Determine the (x, y) coordinate at the center of the cell enclosing the given text.  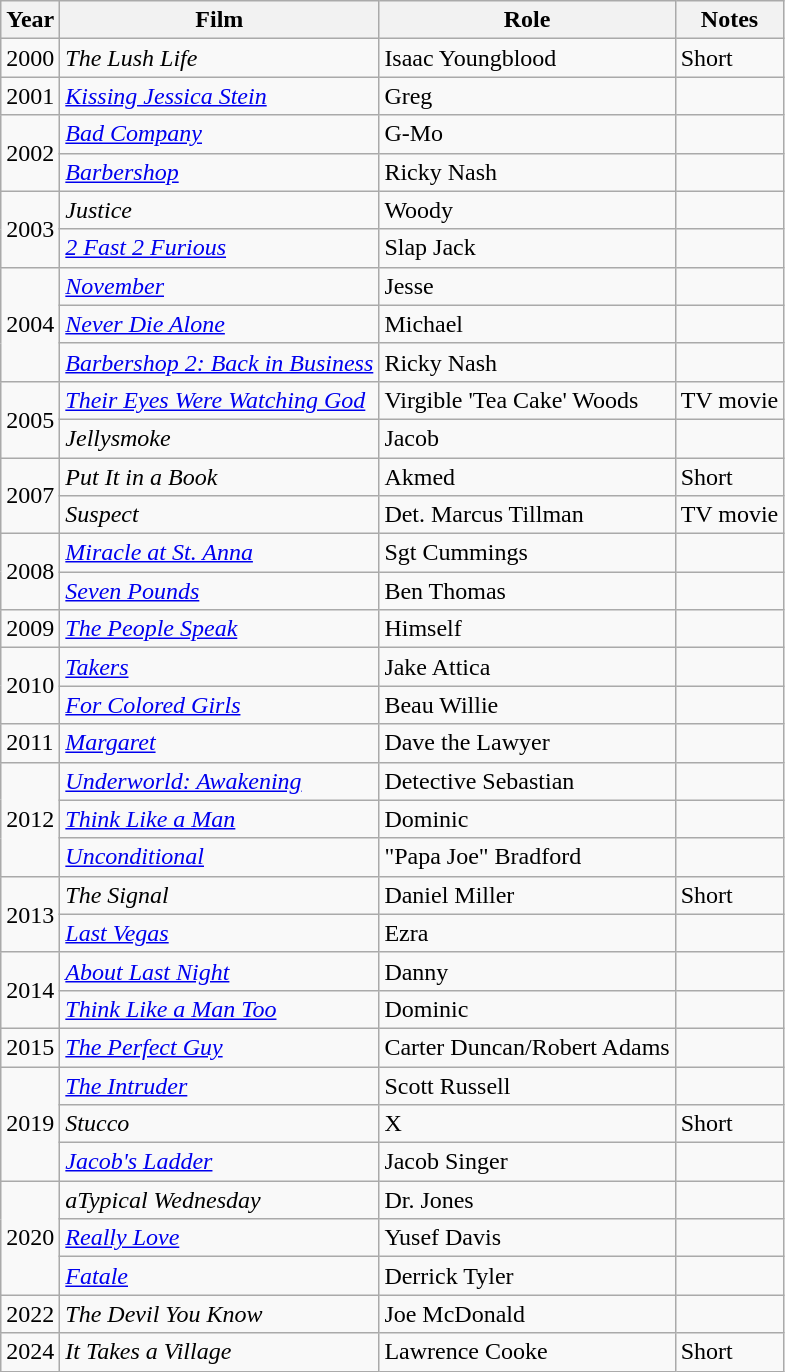
Barbershop 2: Back in Business (220, 362)
Lawrence Cooke (527, 1352)
Never Die Alone (220, 324)
Notes (730, 20)
2009 (30, 629)
2005 (30, 419)
Underworld: Awakening (220, 781)
Barbershop (220, 172)
Virgible 'Tea Cake' Woods (527, 400)
2001 (30, 96)
The Intruder (220, 1085)
Greg (527, 96)
Ben Thomas (527, 591)
Sgt Cummings (527, 553)
Unconditional (220, 857)
Put It in a Book (220, 477)
Jacob (527, 438)
Daniel Miller (527, 895)
Seven Pounds (220, 591)
2007 (30, 496)
Michael (527, 324)
Fatale (220, 1276)
Think Like a Man (220, 819)
Their Eyes Were Watching God (220, 400)
Himself (527, 629)
Jacob Singer (527, 1162)
Woody (527, 210)
Slap Jack (527, 248)
Think Like a Man Too (220, 1009)
2015 (30, 1047)
2010 (30, 686)
November (220, 286)
The Perfect Guy (220, 1047)
G-Mo (527, 134)
2014 (30, 990)
Carter Duncan/Robert Adams (527, 1047)
aTypical Wednesday (220, 1200)
About Last Night (220, 971)
Role (527, 20)
X (527, 1124)
2013 (30, 914)
Really Love (220, 1238)
2 Fast 2 Furious (220, 248)
It Takes a Village (220, 1352)
Suspect (220, 515)
Jacob's Ladder (220, 1162)
2003 (30, 229)
The Signal (220, 895)
Det. Marcus Tillman (527, 515)
2024 (30, 1352)
2004 (30, 324)
Dave the Lawyer (527, 743)
Last Vegas (220, 933)
The Lush Life (220, 58)
2000 (30, 58)
For Colored Girls (220, 705)
2008 (30, 572)
Joe McDonald (527, 1314)
Jellysmoke (220, 438)
Bad Company (220, 134)
Jesse (527, 286)
Stucco (220, 1124)
Derrick Tyler (527, 1276)
Takers (220, 667)
2012 (30, 819)
Jake Attica (527, 667)
The People Speak (220, 629)
Beau Willie (527, 705)
2002 (30, 153)
"Papa Joe" Bradford (527, 857)
Kissing Jessica Stein (220, 96)
Ezra (527, 933)
Miracle at St. Anna (220, 553)
2022 (30, 1314)
Isaac Youngblood (527, 58)
Margaret (220, 743)
Detective Sebastian (527, 781)
2011 (30, 743)
Akmed (527, 477)
Scott Russell (527, 1085)
Dr. Jones (527, 1200)
2019 (30, 1123)
Danny (527, 971)
The Devil You Know (220, 1314)
Year (30, 20)
2020 (30, 1238)
Justice (220, 210)
Yusef Davis (527, 1238)
Film (220, 20)
